Find where the given text appears and provide that cell's center as (X, Y) coordinate. 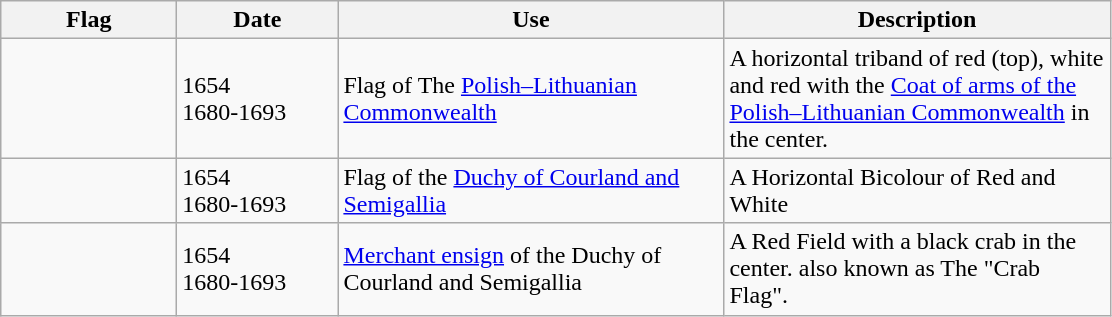
Flag (89, 20)
Flag of the Duchy of Courland and Semigallia (531, 190)
Merchant ensign of the Duchy of Courland and Semigallia (531, 269)
A Red Field with a black crab in the center. also known as The "Crab Flag". (917, 269)
Description (917, 20)
Date (258, 20)
A horizontal triband of red (top), white and red with the Coat of arms of the Polish–Lithuanian Commonwealth in the center. (917, 98)
Flag of The Polish–Lithuanian Commonwealth (531, 98)
Use (531, 20)
A Horizontal Bicolour of Red and White (917, 190)
